Identify which cell holds the provided text, then report its [X, Y] central coordinate. 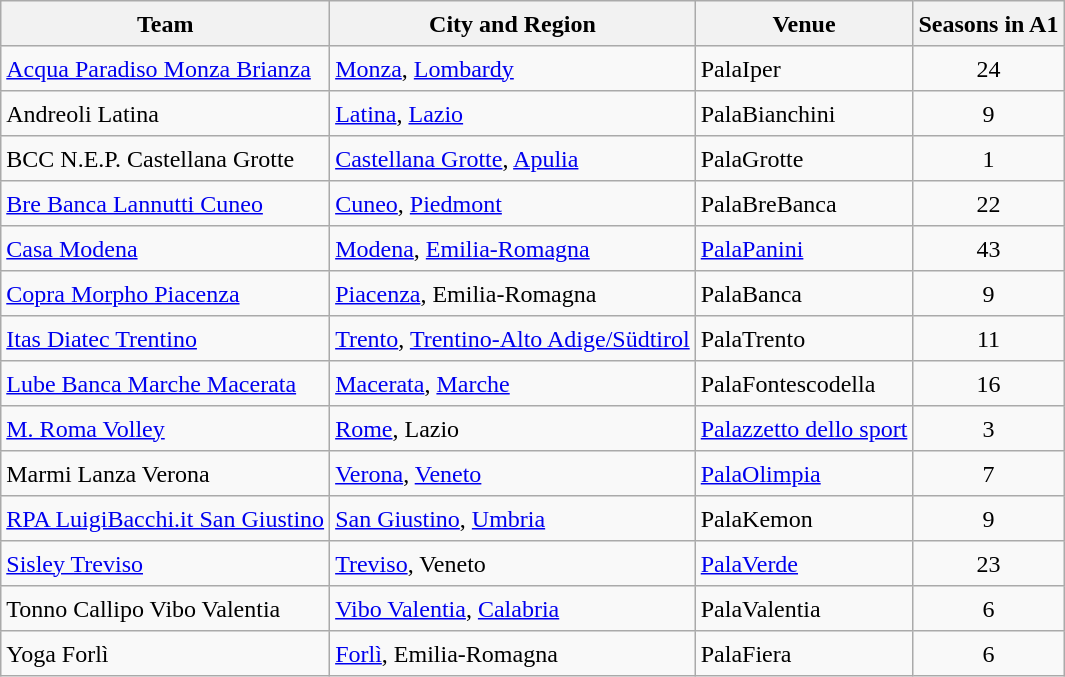
PalaBreBanca [804, 204]
Palazzetto dello sport [804, 428]
Venue [804, 24]
Macerata, Marche [513, 384]
Marmi Lanza Verona [166, 474]
Lube Banca Marche Macerata [166, 384]
43 [988, 248]
16 [988, 384]
Verona, Veneto [513, 474]
PalaVerde [804, 564]
PalaIper [804, 68]
PalaTrento [804, 338]
Treviso, Veneto [513, 564]
Rome, Lazio [513, 428]
PalaGrotte [804, 158]
BCC N.E.P. Castellana Grotte [166, 158]
PalaFontescodella [804, 384]
City and Region [513, 24]
Monza, Lombardy [513, 68]
PalaBanca [804, 294]
Cuneo, Piedmont [513, 204]
Copra Morpho Piacenza [166, 294]
Acqua Paradiso Monza Brianza [166, 68]
1 [988, 158]
Trento, Trentino-Alto Adige/Südtirol [513, 338]
San Giustino, Umbria [513, 518]
Castellana Grotte, Apulia [513, 158]
Bre Banca Lannutti Cuneo [166, 204]
Team [166, 24]
3 [988, 428]
PalaPanini [804, 248]
Piacenza, Emilia-Romagna [513, 294]
24 [988, 68]
Andreoli Latina [166, 114]
PalaFiera [804, 654]
Tonno Callipo Vibo Valentia [166, 608]
Casa Modena [166, 248]
PalaKemon [804, 518]
Latina, Lazio [513, 114]
Modena, Emilia-Romagna [513, 248]
Vibo Valentia, Calabria [513, 608]
PalaValentia [804, 608]
22 [988, 204]
11 [988, 338]
Seasons in A1 [988, 24]
PalaBianchini [804, 114]
PalaOlimpia [804, 474]
Forlì, Emilia-Romagna [513, 654]
M. Roma Volley [166, 428]
23 [988, 564]
7 [988, 474]
Itas Diatec Trentino [166, 338]
Yoga Forlì [166, 654]
Sisley Treviso [166, 564]
RPA LuigiBacchi.it San Giustino [166, 518]
